Extract the (X, Y) coordinate from the center of the cell holding the provided text.  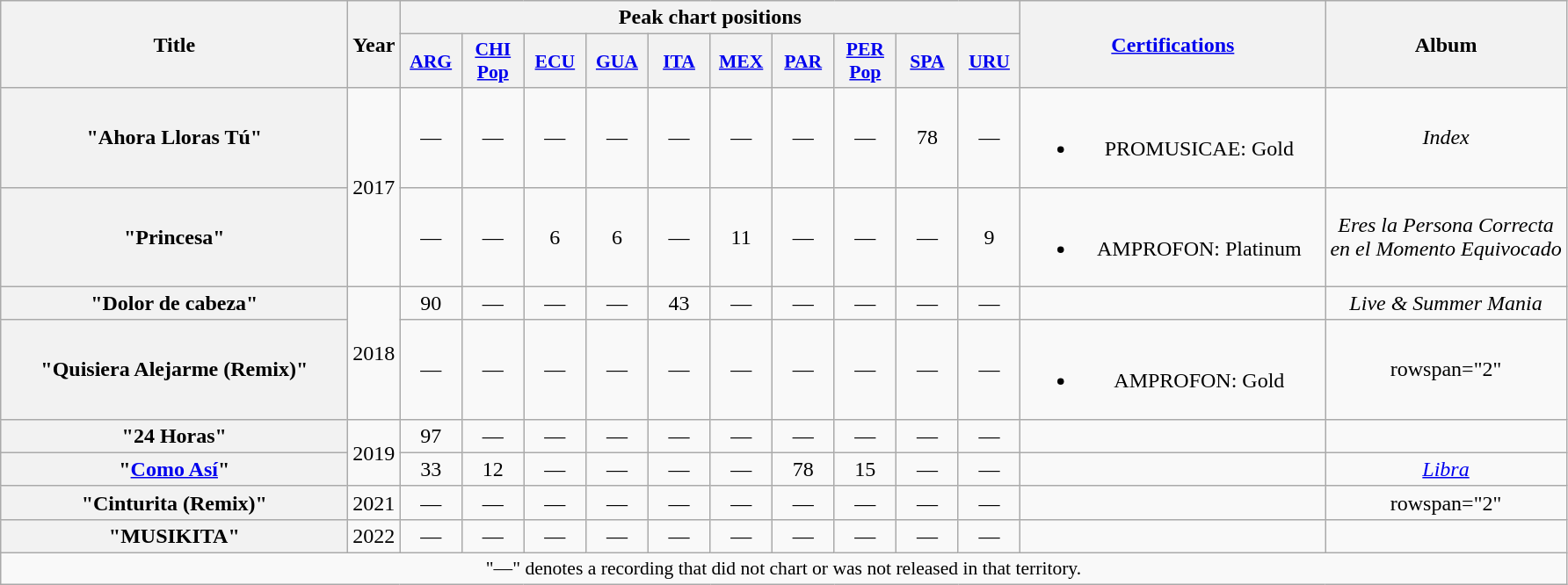
"—" denotes a recording that did not chart or was not released in that territory. (784, 568)
Year (374, 44)
2022 (374, 536)
43 (679, 303)
"Cinturita (Remix)" (174, 502)
2018 (374, 353)
90 (431, 303)
Index (1446, 137)
CHIPop (492, 61)
2019 (374, 452)
2021 (374, 502)
33 (431, 469)
"24 Horas" (174, 436)
"MUSIKITA" (174, 536)
GUA (617, 61)
11 (742, 237)
AMPROFON: Gold (1172, 369)
9 (990, 237)
"Ahora Lloras Tú" (174, 137)
PERPop (865, 61)
PAR (803, 61)
Album (1446, 44)
Eres la Persona Correctaen el Momento Equivocado (1446, 237)
PROMUSICAE: Gold (1172, 137)
"Princesa" (174, 237)
Certifications (1172, 44)
15 (865, 469)
97 (431, 436)
"Quisiera Alejarme (Remix)" (174, 369)
Peak chart positions (710, 18)
ARG (431, 61)
Title (174, 44)
2017 (374, 187)
AMPROFON: Platinum (1172, 237)
"Como Así" (174, 469)
Live & Summer Mania (1446, 303)
SPA (928, 61)
ITA (679, 61)
12 (492, 469)
Libra (1446, 469)
"Dolor de cabeza" (174, 303)
MEX (742, 61)
ECU (555, 61)
URU (990, 61)
